Return (X, Y) of the center of cell containing provided text 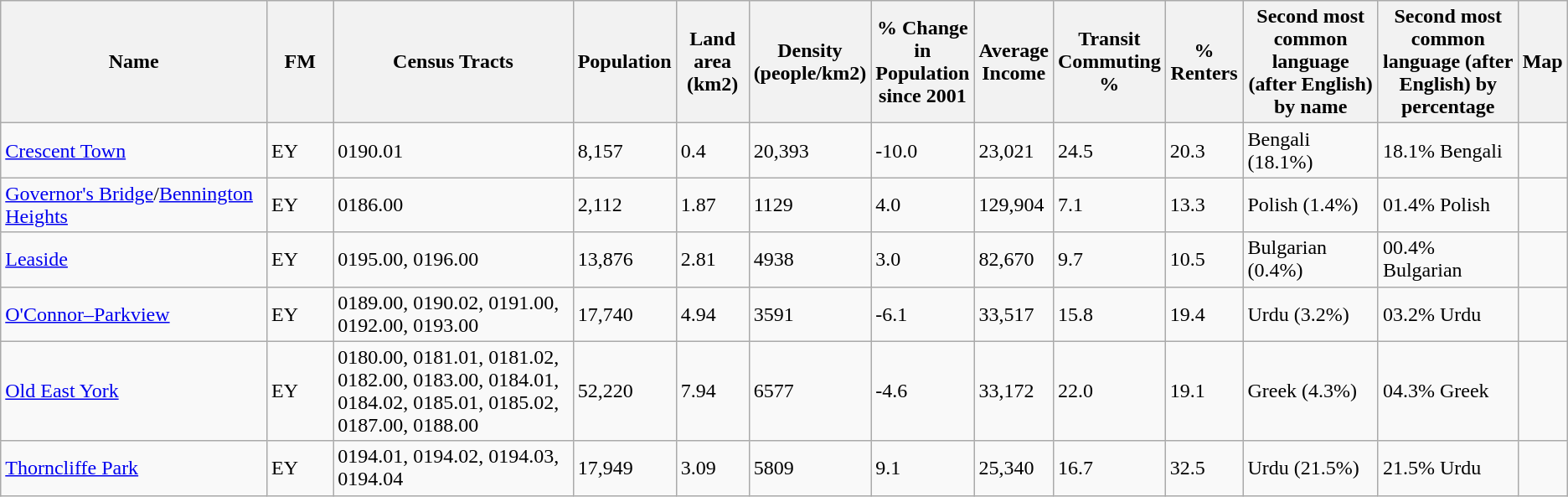
Transit Commuting % (1109, 62)
16.7 (1109, 468)
3.09 (712, 468)
25,340 (1014, 468)
9.7 (1109, 260)
Average Income (1014, 62)
Polish (1.4%) (1310, 204)
0186.00 (453, 204)
0189.00, 0190.02, 0191.00, 0192.00, 0193.00 (453, 313)
9.1 (923, 468)
3.0 (923, 260)
Map (1543, 62)
Crescent Town (134, 151)
Bulgarian (0.4%) (1310, 260)
Population (625, 62)
4938 (810, 260)
0194.01, 0194.02, 0194.03, 0194.04 (453, 468)
0195.00, 0196.00 (453, 260)
17,949 (625, 468)
Old East York (134, 391)
Census Tracts (453, 62)
1.87 (712, 204)
Urdu (21.5%) (1310, 468)
33,172 (1014, 391)
Land area (km2) (712, 62)
2.81 (712, 260)
0180.00, 0181.01, 0181.02, 0182.00, 0183.00, 0184.01, 0184.02, 0185.01, 0185.02, 0187.00, 0188.00 (453, 391)
0190.01 (453, 151)
Bengali (18.1%) (1310, 151)
24.5 (1109, 151)
Second most common language (after English) by name (1310, 62)
21.5% Urdu (1447, 468)
% Renters (1204, 62)
-10.0 (923, 151)
19.1 (1204, 391)
1129 (810, 204)
Governor's Bridge/Bennington Heights (134, 204)
13.3 (1204, 204)
04.3% Greek (1447, 391)
% Change in Population since 2001 (923, 62)
17,740 (625, 313)
23,021 (1014, 151)
Name (134, 62)
15.8 (1109, 313)
FM (300, 62)
03.2% Urdu (1447, 313)
Urdu (3.2%) (1310, 313)
Leaside (134, 260)
-4.6 (923, 391)
Thorncliffe Park (134, 468)
20,393 (810, 151)
-6.1 (923, 313)
2,112 (625, 204)
4.94 (712, 313)
4.0 (923, 204)
52,220 (625, 391)
O'Connor–Parkview (134, 313)
10.5 (1204, 260)
01.4% Polish (1447, 204)
00.4% Bulgarian (1447, 260)
7.1 (1109, 204)
6577 (810, 391)
7.94 (712, 391)
129,904 (1014, 204)
8,157 (625, 151)
Second most common language (after English) by percentage (1447, 62)
33,517 (1014, 313)
Greek (4.3%) (1310, 391)
19.4 (1204, 313)
13,876 (625, 260)
0.4 (712, 151)
22.0 (1109, 391)
32.5 (1204, 468)
18.1% Bengali (1447, 151)
5809 (810, 468)
Density (people/km2) (810, 62)
3591 (810, 313)
82,670 (1014, 260)
20.3 (1204, 151)
